For the text-containing cell, return its midpoint in (x, y) coordinate format. 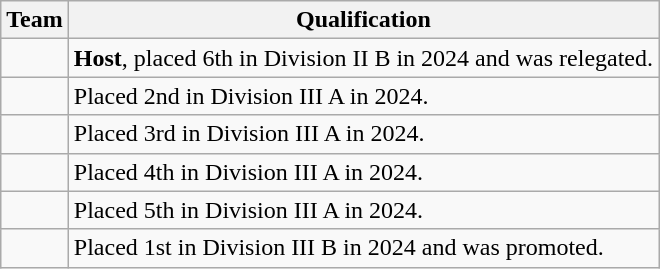
Host, placed 6th in Division II B in 2024 and was relegated. (363, 58)
Qualification (363, 20)
Team (35, 20)
Placed 3rd in Division III A in 2024. (363, 134)
Placed 2nd in Division III A in 2024. (363, 96)
Placed 4th in Division III A in 2024. (363, 172)
Placed 1st in Division III B in 2024 and was promoted. (363, 248)
Placed 5th in Division III A in 2024. (363, 210)
